Output the (X, Y) coordinate of the center of the cell containing the given text.  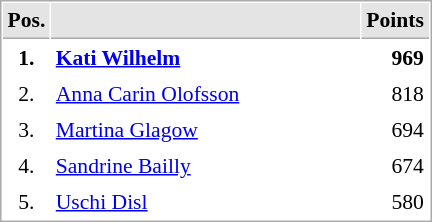
Kati Wilhelm (206, 57)
694 (396, 129)
Uschi Disl (206, 201)
4. (26, 165)
818 (396, 93)
5. (26, 201)
Anna Carin Olofsson (206, 93)
2. (26, 93)
969 (396, 57)
Pos. (26, 21)
580 (396, 201)
Points (396, 21)
674 (396, 165)
Sandrine Bailly (206, 165)
3. (26, 129)
Martina Glagow (206, 129)
1. (26, 57)
